Identify which cell holds the provided text, then report its [x, y] central coordinate. 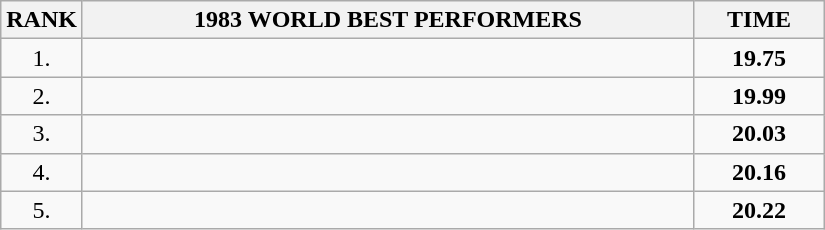
5. [42, 210]
1983 WORLD BEST PERFORMERS [388, 20]
2. [42, 96]
4. [42, 172]
RANK [42, 20]
3. [42, 134]
20.16 [760, 172]
20.22 [760, 210]
19.75 [760, 58]
20.03 [760, 134]
1. [42, 58]
19.99 [760, 96]
TIME [760, 20]
